Capture the cell that displays the provided text and extract its [x, y] central coordinate. 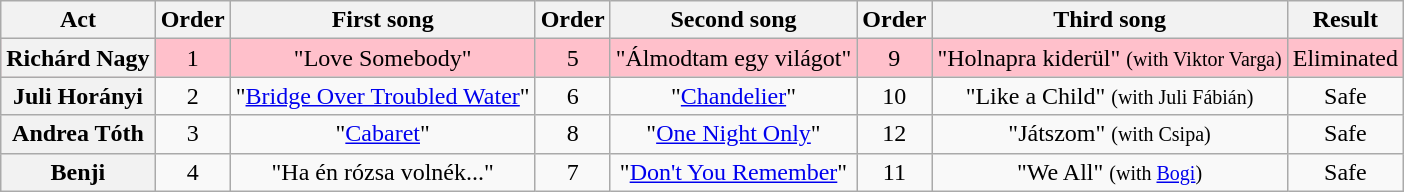
Act [78, 20]
4 [192, 172]
3 [192, 134]
"Chandelier" [734, 96]
"Holnapra kiderül" (with Viktor Varga) [1110, 58]
9 [894, 58]
Benji [78, 172]
Eliminated [1345, 58]
5 [572, 58]
8 [572, 134]
First song [382, 20]
"Love Somebody" [382, 58]
"We All" (with Bogi) [1110, 172]
10 [894, 96]
6 [572, 96]
"Bridge Over Troubled Water" [382, 96]
Second song [734, 20]
2 [192, 96]
"Cabaret" [382, 134]
7 [572, 172]
"Álmodtam egy világot" [734, 58]
"Like a Child" (with Juli Fábián) [1110, 96]
"Don't You Remember" [734, 172]
Juli Horányi [78, 96]
"One Night Only" [734, 134]
1 [192, 58]
11 [894, 172]
12 [894, 134]
Richárd Nagy [78, 58]
Andrea Tóth [78, 134]
"Ha én rózsa volnék..." [382, 172]
Third song [1110, 20]
Result [1345, 20]
"Játszom" (with Csipa) [1110, 134]
